Scan for the cell matching the given text and deliver its (x, y) coordinate at center. 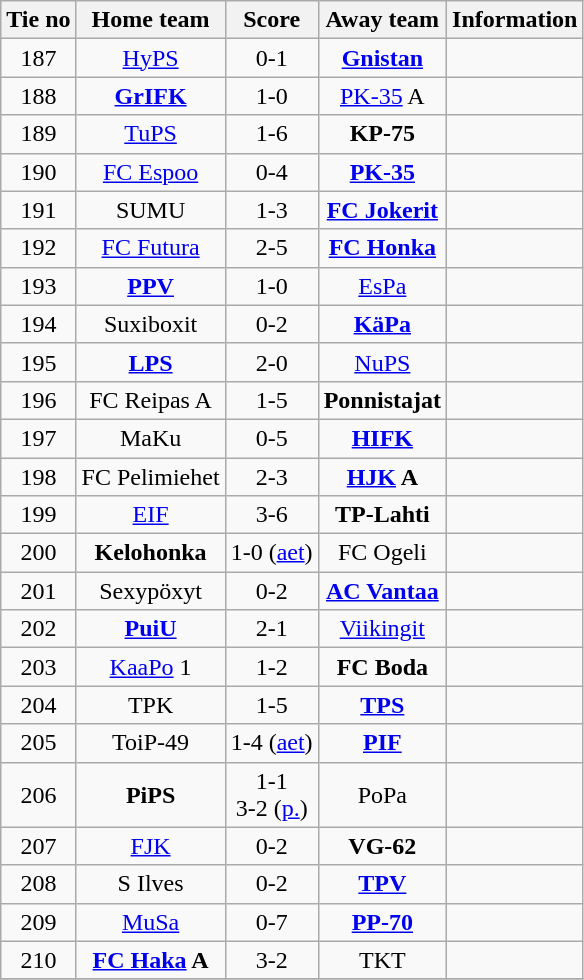
195 (38, 362)
210 (38, 960)
FC Honka (382, 248)
SUMU (150, 210)
TPK (150, 705)
KaaPo 1 (150, 667)
3-6 (272, 515)
EsPa (382, 286)
TPS (382, 705)
FC Espoo (150, 172)
196 (38, 400)
0-7 (272, 922)
1-4 (aet) (272, 743)
FC Haka A (150, 960)
198 (38, 477)
Information (515, 20)
Tie no (38, 20)
S Ilves (150, 884)
0-1 (272, 58)
199 (38, 515)
191 (38, 210)
203 (38, 667)
194 (38, 324)
3-2 (272, 960)
PK-35 A (382, 96)
FC Jokerit (382, 210)
2-5 (272, 248)
TKT (382, 960)
HJK A (382, 477)
2-3 (272, 477)
188 (38, 96)
206 (38, 794)
201 (38, 591)
187 (38, 58)
FC Ogeli (382, 553)
LPS (150, 362)
Score (272, 20)
TuPS (150, 134)
Viikingit (382, 629)
204 (38, 705)
192 (38, 248)
HyPS (150, 58)
FC Futura (150, 248)
1-2 (272, 667)
1-6 (272, 134)
193 (38, 286)
1-3 (272, 210)
190 (38, 172)
208 (38, 884)
FC Boda (382, 667)
ToiP-49 (150, 743)
Away team (382, 20)
Gnistan (382, 58)
202 (38, 629)
Home team (150, 20)
FC Pelimiehet (150, 477)
PPV (150, 286)
NuPS (382, 362)
PuiU (150, 629)
PK-35 (382, 172)
2-0 (272, 362)
Suxiboxit (150, 324)
PiPS (150, 794)
MuSa (150, 922)
Kelohonka (150, 553)
0-4 (272, 172)
207 (38, 846)
TP-Lahti (382, 515)
TPV (382, 884)
Ponnistajat (382, 400)
FJK (150, 846)
MaKu (150, 438)
1-0 (aet) (272, 553)
Sexypöxyt (150, 591)
FC Reipas A (150, 400)
1-1 3-2 (p.) (272, 794)
VG-62 (382, 846)
AC Vantaa (382, 591)
0-5 (272, 438)
KäPa (382, 324)
197 (38, 438)
PoPa (382, 794)
KP-75 (382, 134)
EIF (150, 515)
205 (38, 743)
2-1 (272, 629)
PIF (382, 743)
PP-70 (382, 922)
HIFK (382, 438)
189 (38, 134)
209 (38, 922)
200 (38, 553)
GrIFK (150, 96)
